Determine the (X, Y) coordinate at the center of the cell enclosing the given text.  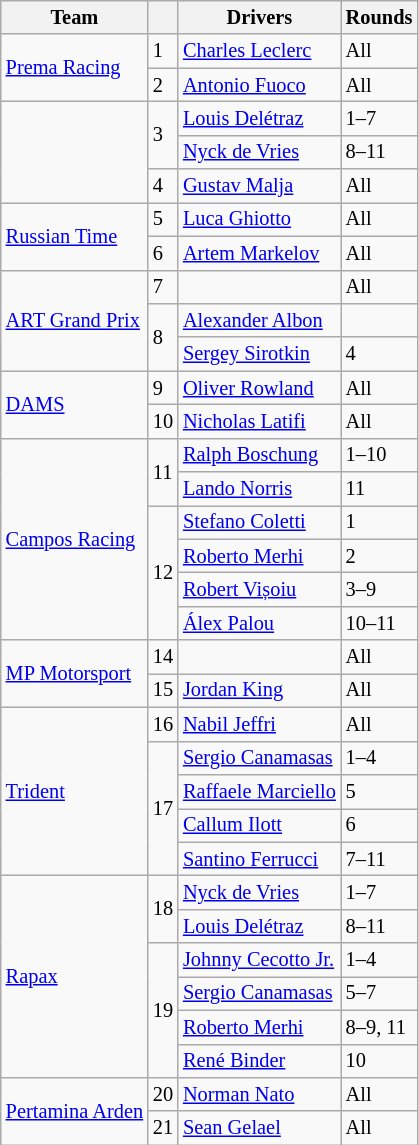
16 (163, 724)
Stefano Coletti (260, 522)
Pertamina Arden (74, 1110)
Charles Leclerc (260, 51)
René Binder (260, 1061)
17 (163, 808)
20 (163, 1094)
Drivers (260, 17)
7 (163, 287)
8 (163, 336)
Russian Time (74, 236)
Campos Racing (74, 539)
3 (163, 134)
Robert Vișoiu (260, 589)
Team (74, 17)
Rapax (74, 976)
Ralph Boschung (260, 455)
Nicholas Latifi (260, 421)
15 (163, 690)
Raffaele Marciello (260, 791)
Santino Ferrucci (260, 859)
Antonio Fuoco (260, 85)
18 (163, 908)
7–11 (380, 859)
MP Motorsport (74, 674)
Artem Markelov (260, 253)
Rounds (380, 17)
Álex Palou (260, 623)
1–10 (380, 455)
Prema Racing (74, 68)
Lando Norris (260, 489)
5–7 (380, 993)
Luca Ghiotto (260, 219)
Callum Ilott (260, 825)
Trident (74, 791)
21 (163, 1128)
3–9 (380, 589)
ART Grand Prix (74, 320)
Nabil Jeffri (260, 724)
Johnny Cecotto Jr. (260, 960)
Oliver Rowland (260, 388)
14 (163, 657)
Sergey Sirotkin (260, 354)
Norman Nato (260, 1094)
Jordan King (260, 690)
Alexander Albon (260, 320)
DAMS (74, 404)
Sean Gelael (260, 1128)
9 (163, 388)
19 (163, 1010)
10–11 (380, 623)
12 (163, 572)
Gustav Malja (260, 186)
8–9, 11 (380, 1027)
